Output the (X, Y) coordinate of the center of the cell containing the given text.  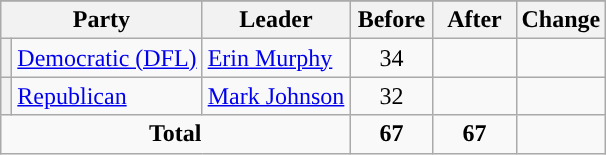
32 (392, 96)
Mark Johnson (276, 96)
Total (176, 134)
After (474, 20)
Democratic (DFL) (107, 58)
Leader (276, 20)
Erin Murphy (276, 58)
Party (102, 20)
Change (561, 20)
Before (392, 20)
34 (392, 58)
Republican (107, 96)
